Return [x, y] of the center of cell containing provided text 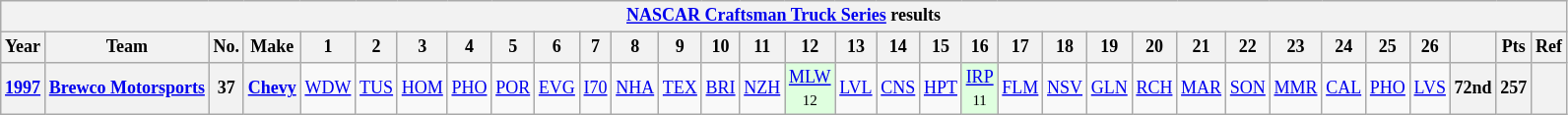
18 [1066, 47]
Year [24, 47]
TEX [681, 88]
72nd [1473, 88]
16 [979, 47]
CAL [1343, 88]
4 [469, 47]
RCH [1154, 88]
Brewco Motorsports [126, 88]
15 [942, 47]
MMR [1296, 88]
25 [1389, 47]
GLN [1109, 88]
6 [557, 47]
9 [681, 47]
5 [513, 47]
1997 [24, 88]
17 [1020, 47]
SON [1247, 88]
LVS [1430, 88]
257 [1514, 88]
Chevy [272, 88]
NZH [762, 88]
POR [513, 88]
8 [635, 47]
BRI [721, 88]
FLM [1020, 88]
NASCAR Craftsman Truck Series results [784, 16]
NHA [635, 88]
TUS [376, 88]
11 [762, 47]
Team [126, 47]
14 [898, 47]
37 [227, 88]
13 [856, 47]
CNS [898, 88]
HPT [942, 88]
I70 [595, 88]
7 [595, 47]
12 [810, 47]
Ref [1549, 47]
EVG [557, 88]
22 [1247, 47]
LVL [856, 88]
24 [1343, 47]
MLW12 [810, 88]
10 [721, 47]
HOM [422, 88]
WDW [328, 88]
21 [1202, 47]
Make [272, 47]
1 [328, 47]
23 [1296, 47]
19 [1109, 47]
NSV [1066, 88]
20 [1154, 47]
3 [422, 47]
Pts [1514, 47]
2 [376, 47]
MAR [1202, 88]
IRP11 [979, 88]
No. [227, 47]
26 [1430, 47]
